Provide the [X, Y] coordinate of the cell's center where the given text is located.  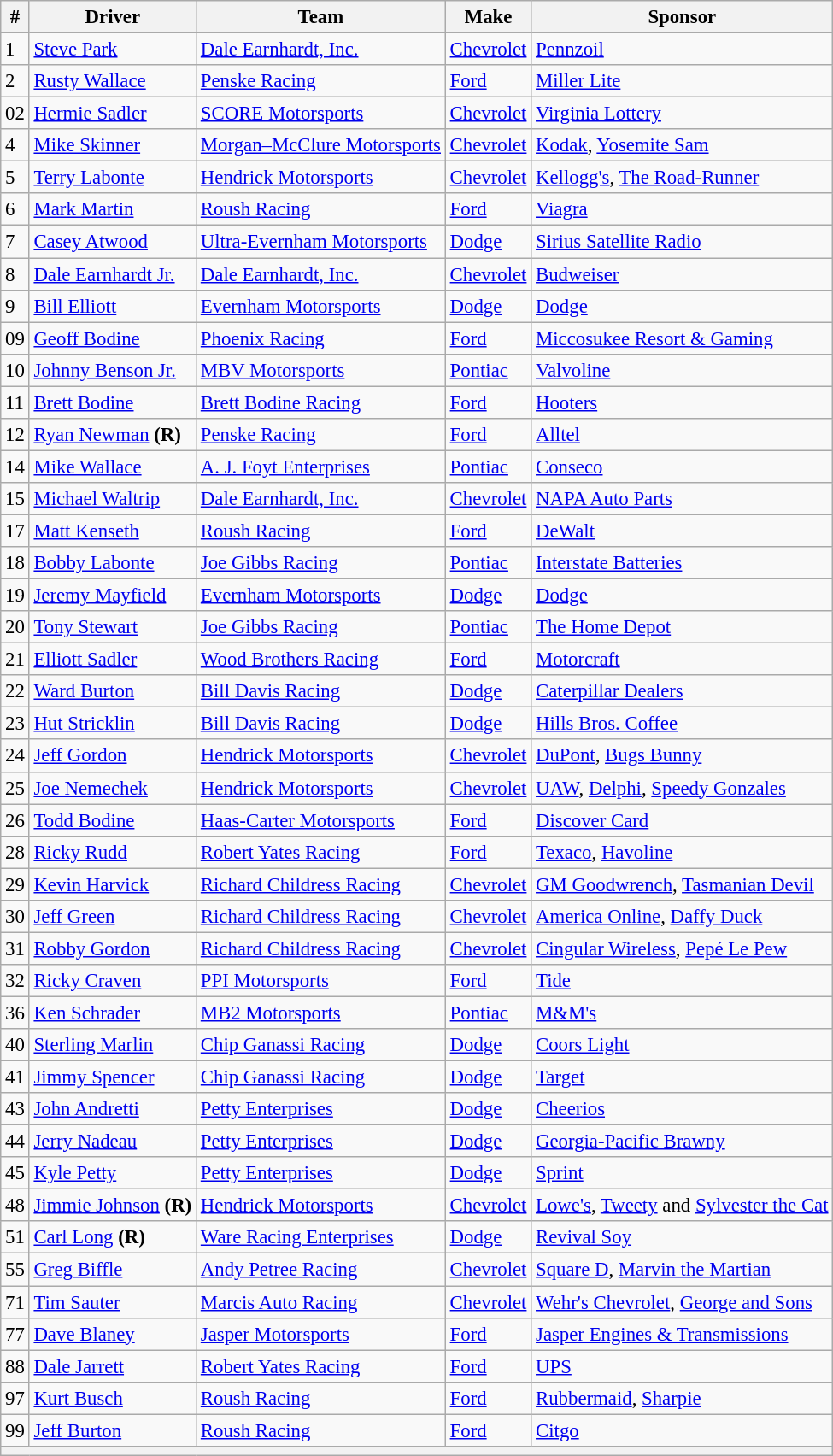
Lowe's, Tweety and Sylvester the Cat [682, 1206]
Dale Jarrett [113, 1366]
Dale Earnhardt Jr. [113, 274]
Ware Racing Enterprises [321, 1238]
Tide [682, 981]
Kyle Petty [113, 1173]
Matt Kenseth [113, 531]
19 [15, 596]
23 [15, 724]
Jasper Engines & Transmissions [682, 1334]
6 [15, 209]
17 [15, 531]
25 [15, 788]
Kodak, Yosemite Sam [682, 145]
10 [15, 370]
Discover Card [682, 820]
Interstate Batteries [682, 563]
31 [15, 948]
40 [15, 1045]
Greg Biffle [113, 1270]
UPS [682, 1366]
Citgo [682, 1430]
Marcis Auto Racing [321, 1302]
Tim Sauter [113, 1302]
45 [15, 1173]
Rubbermaid, Sharpie [682, 1398]
Team [321, 17]
Jeremy Mayfield [113, 596]
Coors Light [682, 1045]
Dave Blaney [113, 1334]
Terry Labonte [113, 178]
Make [488, 17]
Jeff Gordon [113, 756]
02 [15, 114]
48 [15, 1206]
22 [15, 691]
Andy Petree Racing [321, 1270]
Caterpillar Dealers [682, 691]
Geoff Bodine [113, 338]
Alltel [682, 435]
15 [15, 499]
Ryan Newman (R) [113, 435]
Tony Stewart [113, 627]
Joe Nemechek [113, 788]
Brett Bodine Racing [321, 402]
32 [15, 981]
29 [15, 884]
24 [15, 756]
Ultra-Evernham Motorsports [321, 242]
41 [15, 1077]
Hut Stricklin [113, 724]
Miller Lite [682, 81]
Valvoline [682, 370]
28 [15, 852]
John Andretti [113, 1109]
# [15, 17]
Jasper Motorsports [321, 1334]
M&M's [682, 1013]
55 [15, 1270]
Miccosukee Resort & Gaming [682, 338]
SCORE Motorsports [321, 114]
5 [15, 178]
09 [15, 338]
21 [15, 660]
PPI Motorsports [321, 981]
Kellogg's, The Road-Runner [682, 178]
44 [15, 1142]
Motorcraft [682, 660]
Sirius Satellite Radio [682, 242]
Viagra [682, 209]
Budweiser [682, 274]
Bobby Labonte [113, 563]
18 [15, 563]
Jeff Green [113, 917]
20 [15, 627]
Steve Park [113, 50]
Casey Atwood [113, 242]
MBV Motorsports [321, 370]
12 [15, 435]
Bill Elliott [113, 306]
Texaco, Havoline [682, 852]
Sponsor [682, 17]
Ward Burton [113, 691]
Jerry Nadeau [113, 1142]
11 [15, 402]
America Online, Daffy Duck [682, 917]
MB2 Motorsports [321, 1013]
8 [15, 274]
Brett Bodine [113, 402]
Target [682, 1077]
Jimmie Johnson (R) [113, 1206]
Michael Waltrip [113, 499]
DeWalt [682, 531]
Sterling Marlin [113, 1045]
14 [15, 467]
Todd Bodine [113, 820]
Ricky Rudd [113, 852]
Wehr's Chevrolet, George and Sons [682, 1302]
Carl Long (R) [113, 1238]
7 [15, 242]
Driver [113, 17]
Mark Martin [113, 209]
NAPA Auto Parts [682, 499]
Hooters [682, 402]
Georgia-Pacific Brawny [682, 1142]
Hills Bros. Coffee [682, 724]
Ken Schrader [113, 1013]
Cheerios [682, 1109]
Square D, Marvin the Martian [682, 1270]
Jeff Burton [113, 1430]
Rusty Wallace [113, 81]
26 [15, 820]
2 [15, 81]
Revival Soy [682, 1238]
97 [15, 1398]
UAW, Delphi, Speedy Gonzales [682, 788]
DuPont, Bugs Bunny [682, 756]
Sprint [682, 1173]
Mike Wallace [113, 467]
Morgan–McClure Motorsports [321, 145]
Haas-Carter Motorsports [321, 820]
1 [15, 50]
Hermie Sadler [113, 114]
Ricky Craven [113, 981]
43 [15, 1109]
4 [15, 145]
Virginia Lottery [682, 114]
Conseco [682, 467]
Jimmy Spencer [113, 1077]
99 [15, 1430]
Cingular Wireless, Pepé Le Pew [682, 948]
30 [15, 917]
GM Goodwrench, Tasmanian Devil [682, 884]
Kurt Busch [113, 1398]
9 [15, 306]
A. J. Foyt Enterprises [321, 467]
36 [15, 1013]
Phoenix Racing [321, 338]
Elliott Sadler [113, 660]
51 [15, 1238]
Mike Skinner [113, 145]
77 [15, 1334]
71 [15, 1302]
Wood Brothers Racing [321, 660]
Robby Gordon [113, 948]
88 [15, 1366]
The Home Depot [682, 627]
Kevin Harvick [113, 884]
Johnny Benson Jr. [113, 370]
Pennzoil [682, 50]
